Return the [X, Y] coordinate for the center point of the cell that contains the specified text.  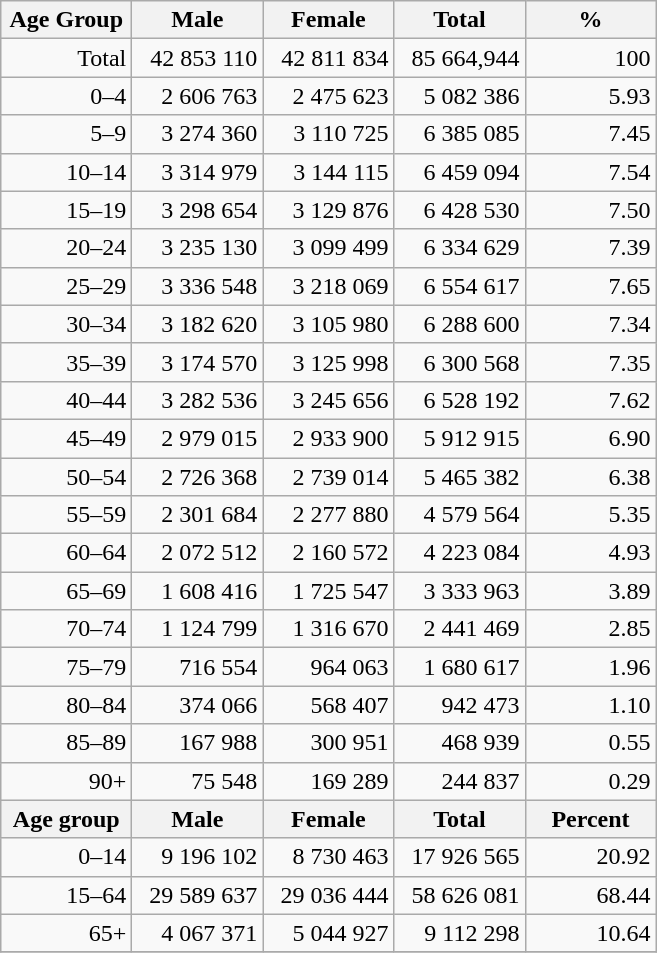
9 196 102 [198, 857]
100 [590, 58]
3 105 980 [328, 324]
6 288 600 [460, 324]
6 300 568 [460, 362]
2 979 015 [198, 438]
5 082 386 [460, 96]
2.85 [590, 629]
6 528 192 [460, 400]
9 112 298 [460, 933]
70–74 [66, 629]
45–49 [66, 438]
2 160 572 [328, 553]
2 739 014 [328, 477]
7.45 [590, 134]
6 459 094 [460, 172]
7.50 [590, 210]
2 606 763 [198, 96]
% [590, 20]
55–59 [66, 515]
3 099 499 [328, 248]
6 428 530 [460, 210]
3 298 654 [198, 210]
3 110 725 [328, 134]
568 407 [328, 705]
1 124 799 [198, 629]
15–19 [66, 210]
7.65 [590, 286]
6 554 617 [460, 286]
85 664,944 [460, 58]
7.62 [590, 400]
3 174 570 [198, 362]
6 385 085 [460, 134]
0–4 [66, 96]
2 277 880 [328, 515]
3 274 360 [198, 134]
716 554 [198, 667]
1 725 547 [328, 591]
3 125 998 [328, 362]
4 579 564 [460, 515]
17 926 565 [460, 857]
75 548 [198, 781]
5.93 [590, 96]
3 235 130 [198, 248]
50–54 [66, 477]
167 988 [198, 743]
244 837 [460, 781]
0–14 [66, 857]
3 182 620 [198, 324]
7.34 [590, 324]
4 067 371 [198, 933]
15–64 [66, 895]
65+ [66, 933]
1 680 617 [460, 667]
80–84 [66, 705]
3.89 [590, 591]
942 473 [460, 705]
5 912 915 [460, 438]
2 072 512 [198, 553]
3 129 876 [328, 210]
5–9 [66, 134]
25–29 [66, 286]
60–64 [66, 553]
6.90 [590, 438]
1.96 [590, 667]
85–89 [66, 743]
7.35 [590, 362]
10–14 [66, 172]
468 939 [460, 743]
20.92 [590, 857]
2 475 623 [328, 96]
42 853 110 [198, 58]
4 223 084 [460, 553]
1 316 670 [328, 629]
2 933 900 [328, 438]
2 441 469 [460, 629]
3 282 536 [198, 400]
29 036 444 [328, 895]
75–79 [66, 667]
4.93 [590, 553]
29 589 637 [198, 895]
964 063 [328, 667]
2 726 368 [198, 477]
65–69 [66, 591]
6.38 [590, 477]
3 333 963 [460, 591]
3 218 069 [328, 286]
68.44 [590, 895]
2 301 684 [198, 515]
7.54 [590, 172]
7.39 [590, 248]
40–44 [66, 400]
3 336 548 [198, 286]
300 951 [328, 743]
8 730 463 [328, 857]
0.29 [590, 781]
0.55 [590, 743]
1.10 [590, 705]
10.64 [590, 933]
3 245 656 [328, 400]
42 811 834 [328, 58]
90+ [66, 781]
58 626 081 [460, 895]
20–24 [66, 248]
1 608 416 [198, 591]
5 044 927 [328, 933]
3 144 115 [328, 172]
3 314 979 [198, 172]
6 334 629 [460, 248]
35–39 [66, 362]
30–34 [66, 324]
5.35 [590, 515]
169 289 [328, 781]
Age group [66, 819]
Age Group [66, 20]
5 465 382 [460, 477]
Percent [590, 819]
374 066 [198, 705]
